Find where the given text appears and provide that cell's center as [X, Y] coordinate. 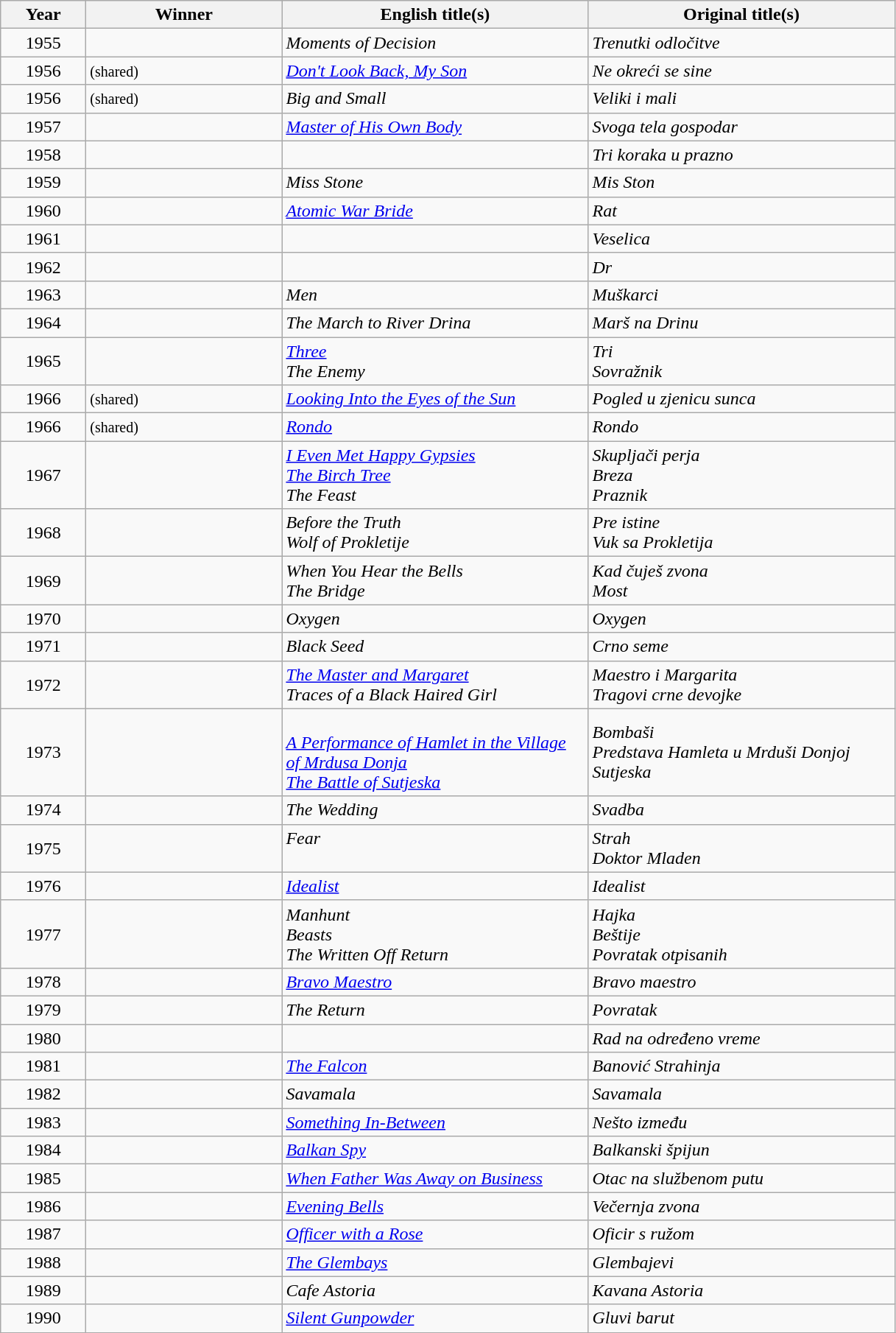
A Performance of Hamlet in the Village of Mrdusa DonjaThe Battle of Sutjeska [435, 753]
Miss Stone [435, 183]
1957 [43, 127]
Balkanski špijun [741, 1150]
Evening Bells [435, 1206]
Year [43, 15]
English title(s) [435, 15]
1989 [43, 1290]
1976 [43, 886]
Veselica [741, 239]
1977 [43, 934]
1961 [43, 239]
The Glembays [435, 1262]
Original title(s) [741, 15]
Mis Ston [741, 183]
1973 [43, 753]
1971 [43, 647]
1979 [43, 1010]
Silent Gunpowder [435, 1318]
1984 [43, 1150]
1986 [43, 1206]
Ne okreći se sine [741, 71]
HajkaBeštijePovratak otpisanih [741, 934]
Something In-Between [435, 1122]
Don't Look Back, My Son [435, 71]
1962 [43, 267]
1990 [43, 1318]
1972 [43, 685]
1968 [43, 533]
Veliki i mali [741, 99]
1975 [43, 848]
1982 [43, 1094]
ManhuntBeastsThe Written Off Return [435, 934]
I Even Met Happy GypsiesThe Birch TreeThe Feast [435, 475]
1965 [43, 361]
1964 [43, 323]
1955 [43, 43]
1980 [43, 1038]
Maestro i Margarita Tragovi crne devojke [741, 685]
Povratak [741, 1010]
The March to River Drina [435, 323]
Balkan Spy [435, 1150]
Banović Strahinja [741, 1066]
The Master and MargaretTraces of a Black Haired Girl [435, 685]
Moments of Decision [435, 43]
The Falcon [435, 1066]
Pogled u zjenicu sunca [741, 399]
1969 [43, 580]
1985 [43, 1178]
1958 [43, 155]
1959 [43, 183]
Cafe Astoria [435, 1290]
ThreeThe Enemy [435, 361]
1963 [43, 295]
Crno seme [741, 647]
Atomic War Bride [435, 211]
1983 [43, 1122]
Svadba [741, 810]
Winner [184, 15]
Glembajevi [741, 1262]
1981 [43, 1066]
When Father Was Away on Business [435, 1178]
StrahDoktor Mladen [741, 848]
Trenutki odločitve [741, 43]
Bravo maestro [741, 982]
Gluvi barut [741, 1318]
Kad čuješ zvona Most [741, 580]
Officer with a Rose [435, 1234]
Bravo Maestro [435, 982]
Big and Small [435, 99]
Nešto između [741, 1122]
Bombaši Predstava Hamleta u Mrduši Donjoj Sutjeska [741, 753]
Pre istine Vuk sa Prokletija [741, 533]
1960 [43, 211]
Rat [741, 211]
Marš na Drinu [741, 323]
Before the TruthWolf of Prokletije [435, 533]
Tri Sovražnik [741, 361]
1970 [43, 619]
Muškarci [741, 295]
Skupljači perja Breza Praznik [741, 475]
Tri koraka u prazno [741, 155]
1974 [43, 810]
Rad na određeno vreme [741, 1038]
The Return [435, 1010]
Men [435, 295]
1988 [43, 1262]
Black Seed [435, 647]
Svoga tela gospodar [741, 127]
Kavana Astoria [741, 1290]
Fear [435, 848]
1987 [43, 1234]
When You Hear the BellsThe Bridge [435, 580]
Looking Into the Eyes of the Sun [435, 399]
The Wedding [435, 810]
Otac na službenom putu [741, 1178]
Master of His Own Body [435, 127]
Dr [741, 267]
Oficir s ružom [741, 1234]
1967 [43, 475]
1978 [43, 982]
Večernja zvona [741, 1206]
